Provide the (x, y) coordinate of the cell's center where the given text is located.  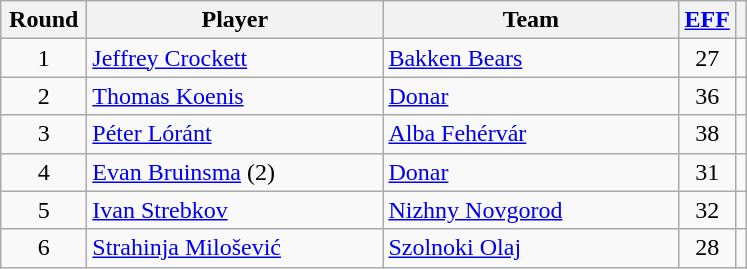
Jeffrey Crockett (235, 58)
31 (707, 172)
6 (44, 248)
Alba Fehérvár (531, 134)
Bakken Bears (531, 58)
36 (707, 96)
Round (44, 20)
1 (44, 58)
2 (44, 96)
3 (44, 134)
38 (707, 134)
Thomas Koenis (235, 96)
Szolnoki Olaj (531, 248)
Player (235, 20)
4 (44, 172)
28 (707, 248)
27 (707, 58)
EFF (707, 20)
Evan Bruinsma (2) (235, 172)
Péter Lóránt (235, 134)
Ivan Strebkov (235, 210)
32 (707, 210)
5 (44, 210)
Nizhny Novgorod (531, 210)
Team (531, 20)
Strahinja Milošević (235, 248)
